Scan for the cell matching the given text and deliver its [X, Y] coordinate at center. 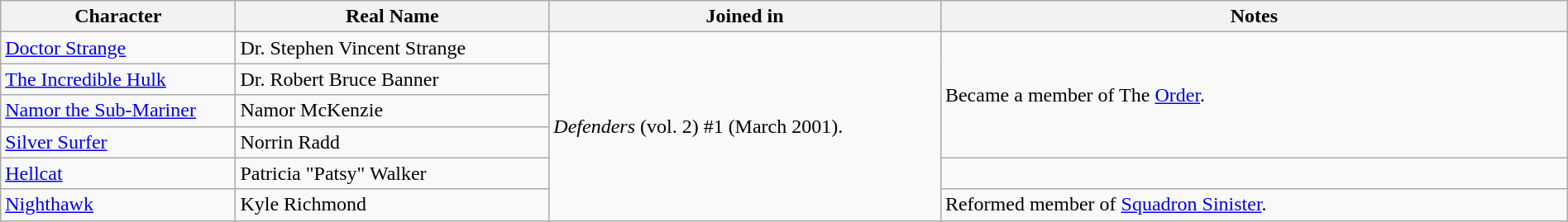
Dr. Stephen Vincent Strange [392, 48]
Patricia "Patsy" Walker [392, 173]
Namor the Sub-Mariner [118, 111]
Reformed member of Squadron Sinister. [1254, 205]
Doctor Strange [118, 48]
Became a member of The Order. [1254, 95]
Character [118, 17]
Dr. Robert Bruce Banner [392, 79]
Kyle Richmond [392, 205]
Notes [1254, 17]
Hellcat [118, 173]
Joined in [745, 17]
Nighthawk [118, 205]
Silver Surfer [118, 142]
Defenders (vol. 2) #1 (March 2001). [745, 126]
The Incredible Hulk [118, 79]
Real Name [392, 17]
Namor McKenzie [392, 111]
Norrin Radd [392, 142]
